Return [x, y] of the center of cell containing provided text 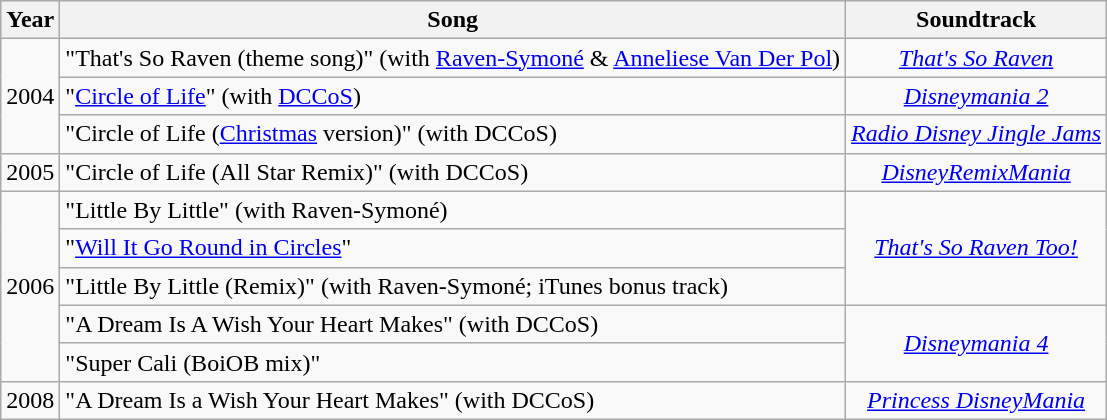
"A Dream Is a Wish Your Heart Makes" (with DCCoS) [453, 400]
"Super Cali (BoiOB mix)" [453, 362]
2005 [30, 172]
Soundtrack [976, 20]
That's So Raven [976, 58]
2008 [30, 400]
Year [30, 20]
Song [453, 20]
"Circle of Life (Christmas version)" (with DCCoS) [453, 134]
Princess DisneyMania [976, 400]
DisneyRemixMania [976, 172]
"Circle of Life" (with DCCoS) [453, 96]
Disneymania 2 [976, 96]
2006 [30, 286]
"Will It Go Round in Circles" [453, 248]
That's So Raven Too! [976, 248]
"Little By Little (Remix)" (with Raven-Symoné; iTunes bonus track) [453, 286]
"Little By Little" (with Raven-Symoné) [453, 210]
"A Dream Is A Wish Your Heart Makes" (with DCCoS) [453, 324]
Disneymania 4 [976, 343]
2004 [30, 96]
"That's So Raven (theme song)" (with Raven-Symoné & Anneliese Van Der Pol) [453, 58]
"Circle of Life (All Star Remix)" (with DCCoS) [453, 172]
Radio Disney Jingle Jams [976, 134]
